Capture the cell that displays the provided text and extract its [x, y] central coordinate. 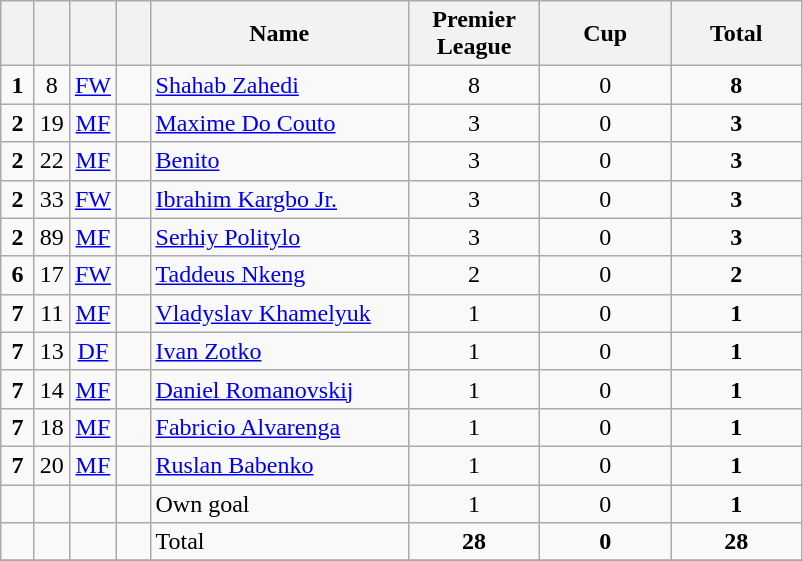
Taddeus Nkeng [280, 275]
Ruslan Babenko [280, 465]
Benito [280, 161]
Serhiy Politylo [280, 237]
Cup [606, 34]
Fabricio Alvarenga [280, 427]
6 [18, 275]
Ivan Zotko [280, 351]
Daniel Romanovskij [280, 389]
14 [52, 389]
11 [52, 313]
20 [52, 465]
Ibrahim Kargbo Jr. [280, 199]
19 [52, 123]
DF [92, 351]
33 [52, 199]
Premier League [474, 34]
Name [280, 34]
89 [52, 237]
22 [52, 161]
Own goal [280, 503]
13 [52, 351]
Shahab Zahedi [280, 85]
Vladyslav Khamelyuk [280, 313]
17 [52, 275]
18 [52, 427]
Maxime Do Couto [280, 123]
